Return the [X, Y] coordinate for the center point of the cell that contains the specified text.  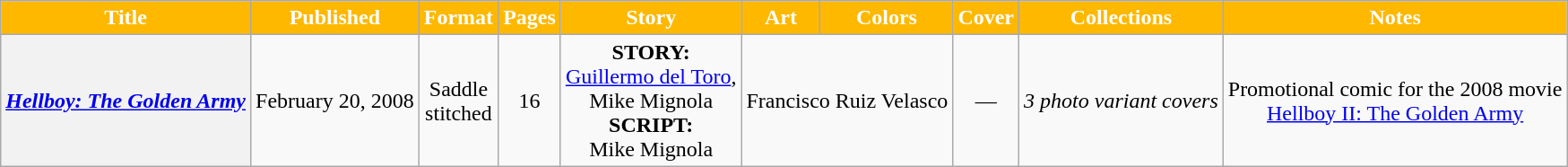
— [986, 101]
Format [458, 18]
Notes [1395, 18]
Story [651, 18]
Hellboy: The Golden Army [126, 101]
Colors [887, 18]
Saddlestitched [458, 101]
February 20, 2008 [335, 101]
16 [530, 101]
Collections [1122, 18]
Cover [986, 18]
Francisco Ruiz Velasco [847, 101]
Promotional comic for the 2008 movie Hellboy II: The Golden Army [1395, 101]
Art [781, 18]
Published [335, 18]
STORY:Guillermo del Toro,Mike MignolaSCRIPT:Mike Mignola [651, 101]
Pages [530, 18]
3 photo variant covers [1122, 101]
Title [126, 18]
